Scan for the cell matching the given text and deliver its (x, y) coordinate at center. 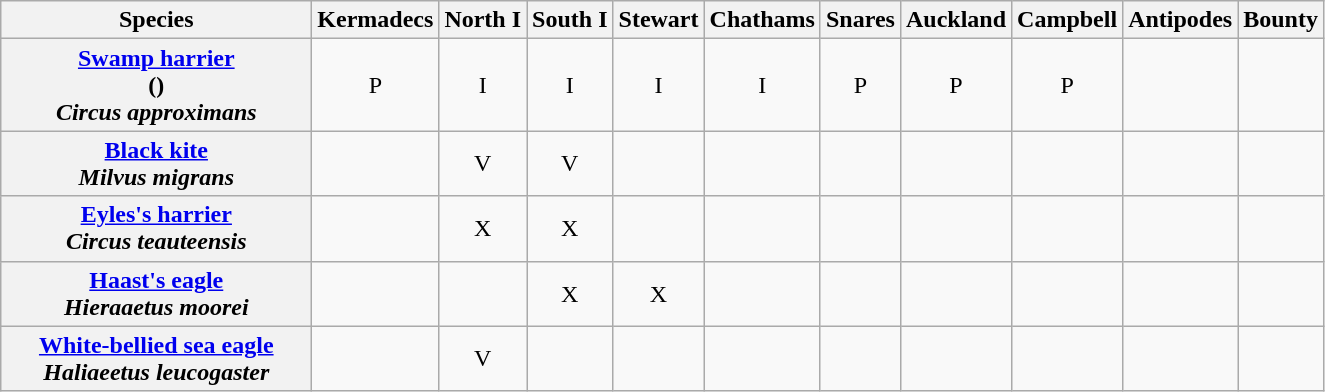
Chathams (762, 20)
Eyles's harrierCircus teauteensis (156, 228)
Species (156, 20)
Black kiteMilvus migrans (156, 164)
Campbell (1068, 20)
Snares (860, 20)
Kermadecs (376, 20)
Auckland (956, 20)
South I (570, 20)
Stewart (658, 20)
North I (483, 20)
Swamp harrier()Circus approximans (156, 85)
Antipodes (1180, 20)
White-bellied sea eagleHaliaeetus leucogaster (156, 358)
Haast's eagleHieraaetus moorei (156, 294)
Bounty (1281, 20)
